Identify which cell holds the provided text, then report its [x, y] central coordinate. 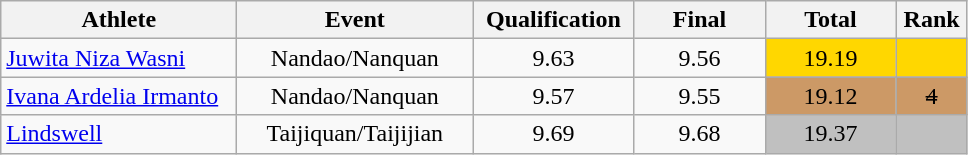
Athlete [119, 20]
9.57 [554, 96]
9.68 [700, 134]
Ivana Ardelia Irmanto [119, 96]
9.56 [700, 58]
Qualification [554, 20]
19.37 [830, 134]
19.12 [830, 96]
9.55 [700, 96]
Total [830, 20]
Final [700, 20]
19.19 [830, 58]
Lindswell [119, 134]
4 [932, 96]
9.69 [554, 134]
Taijiquan/Taijijian [355, 134]
9.63 [554, 58]
Event [355, 20]
Juwita Niza Wasni [119, 58]
Rank [932, 20]
